Pinpoint the cell where the given text exists, returning its (x, y) midpoint coordinate. 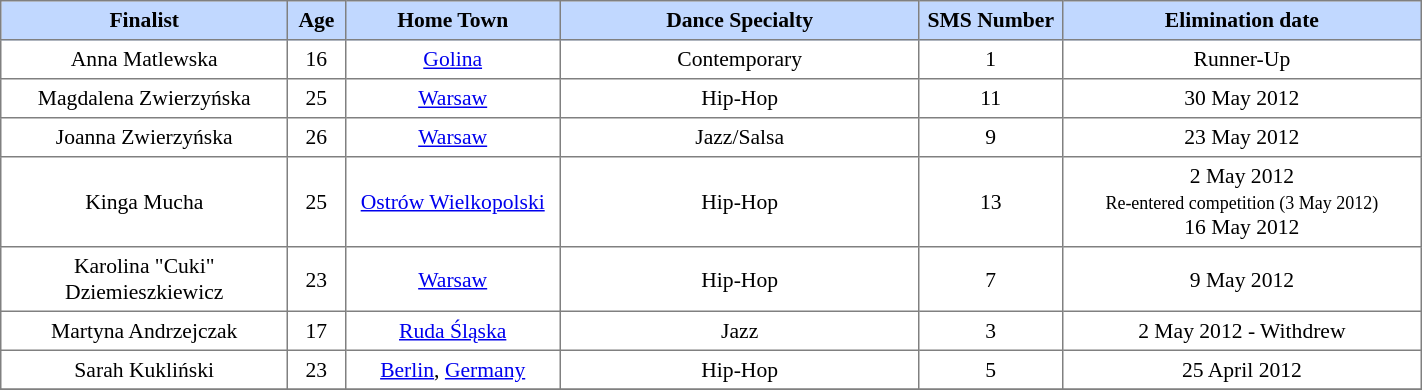
9 May 2012 (1242, 279)
Age (316, 20)
Jazz (740, 330)
Martyna Andrzejczak (144, 330)
17 (316, 330)
Berlin, Germany (452, 370)
Finalist (144, 20)
13 (990, 202)
Ruda Śląska (452, 330)
23 May 2012 (1242, 138)
Dance Specialty (740, 20)
Sarah Kukliński (144, 370)
SMS Number (990, 20)
Runner-Up (1242, 60)
Jazz/Salsa (740, 138)
Elimination date (1242, 20)
Contemporary (740, 60)
Golina (452, 60)
26 (316, 138)
1 (990, 60)
3 (990, 330)
Joanna Zwierzyńska (144, 138)
2 May 2012 Re-entered competition (3 May 2012)16 May 2012 (1242, 202)
Ostrów Wielkopolski (452, 202)
9 (990, 138)
2 May 2012 - Withdrew (1242, 330)
Karolina "Cuki" Dziemieszkiewicz (144, 279)
16 (316, 60)
30 May 2012 (1242, 98)
Anna Matlewska (144, 60)
Kinga Mucha (144, 202)
Magdalena Zwierzyńska (144, 98)
7 (990, 279)
25 April 2012 (1242, 370)
Home Town (452, 20)
11 (990, 98)
5 (990, 370)
